For the text-containing cell, return its midpoint in [X, Y] coordinate format. 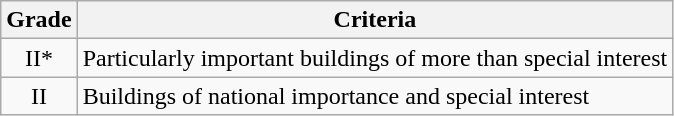
Criteria [375, 20]
II [39, 96]
Grade [39, 20]
Buildings of national importance and special interest [375, 96]
II* [39, 58]
Particularly important buildings of more than special interest [375, 58]
